Scan for the cell matching the given text and deliver its (X, Y) coordinate at center. 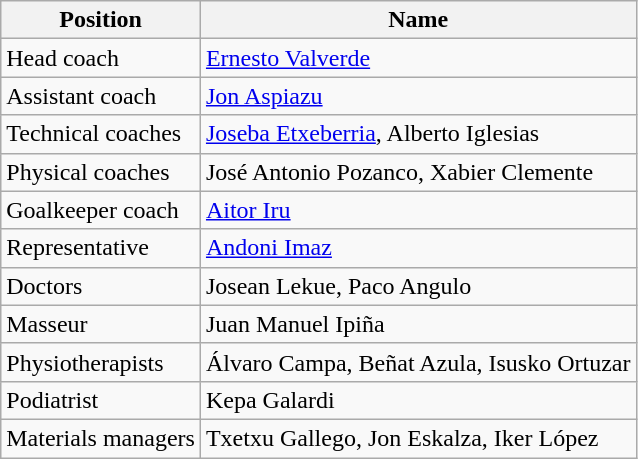
Representative (101, 248)
Juan Manuel Ipiña (418, 324)
Goalkeeper coach (101, 210)
Aitor Iru (418, 210)
Álvaro Campa, Beñat Azula, Isusko Ortuzar (418, 362)
Position (101, 20)
Podiatrist (101, 400)
Doctors (101, 286)
Joseba Etxeberria, Alberto Iglesias (418, 134)
Ernesto Valverde (418, 58)
Masseur (101, 324)
Technical coaches (101, 134)
José Antonio Pozanco, Xabier Clemente (418, 172)
Txetxu Gallego, Jon Eskalza, Iker López (418, 438)
Head coach (101, 58)
Assistant coach (101, 96)
Name (418, 20)
Josean Lekue, Paco Angulo (418, 286)
Materials managers (101, 438)
Kepa Galardi (418, 400)
Physiotherapists (101, 362)
Physical coaches (101, 172)
Jon Aspiazu (418, 96)
Andoni Imaz (418, 248)
